Output the [X, Y] coordinate of the center of the cell containing the given text.  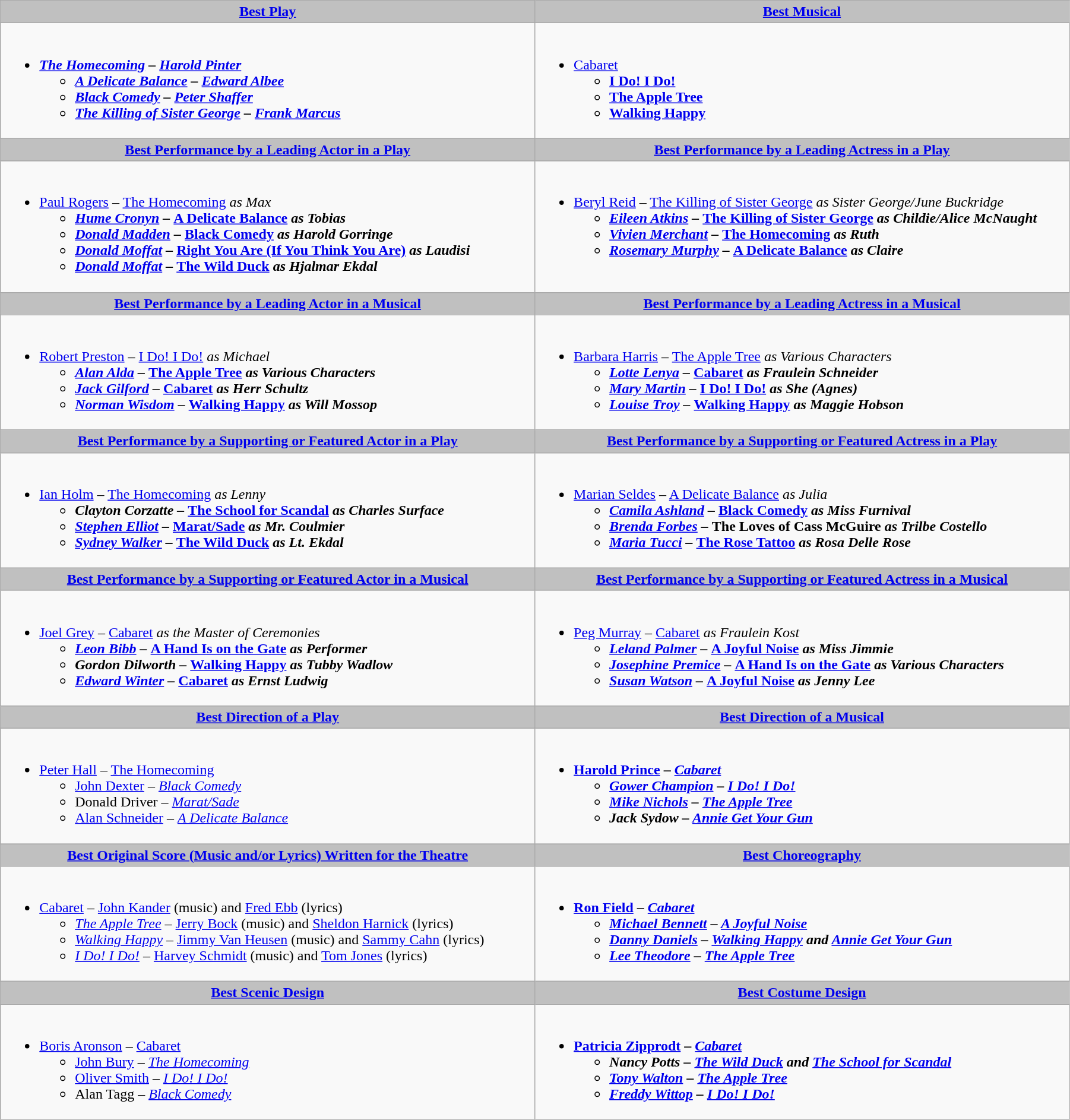
Best Performance by a Leading Actress in a Play [802, 150]
Best Play [268, 12]
Best Performance by a Leading Actor in a Play [268, 150]
Best Scenic Design [268, 993]
Best Performance by a Supporting or Featured Actress in a Play [802, 441]
Patricia Zipprodt – CabaretNancy Potts – The Wild Duck and The School for ScandalTony Walton – The Apple TreeFreddy Wittop – I Do! I Do! [802, 1062]
Boris Aronson – CabaretJohn Bury – The HomecomingOliver Smith – I Do! I Do!Alan Tagg – Black Comedy [268, 1062]
Best Musical [802, 12]
Best Costume Design [802, 993]
Best Performance by a Leading Actress in a Musical [802, 303]
Peter Hall – The HomecomingJohn Dexter – Black ComedyDonald Driver – Marat/SadeAlan Schneider – A Delicate Balance [268, 786]
Best Performance by a Leading Actor in a Musical [268, 303]
Best Direction of a Musical [802, 717]
Harold Prince – CabaretGower Champion – I Do! I Do!Mike Nichols – The Apple TreeJack Sydow – Annie Get Your Gun [802, 786]
Best Performance by a Supporting or Featured Actor in a Musical [268, 579]
Ron Field – CabaretMichael Bennett – A Joyful NoiseDanny Daniels – Walking Happy and Annie Get Your GunLee Theodore – The Apple Tree [802, 924]
The Homecoming – Harold PinterA Delicate Balance – Edward AlbeeBlack Comedy – Peter ShafferThe Killing of Sister George – Frank Marcus [268, 81]
Best Original Score (Music and/or Lyrics) Written for the Theatre [268, 855]
Best Performance by a Supporting or Featured Actor in a Play [268, 441]
Best Choreography [802, 855]
Best Performance by a Supporting or Featured Actress in a Musical [802, 579]
CabaretI Do! I Do!The Apple TreeWalking Happy [802, 81]
Best Direction of a Play [268, 717]
